Capture the cell that displays the provided text and extract its [X, Y] central coordinate. 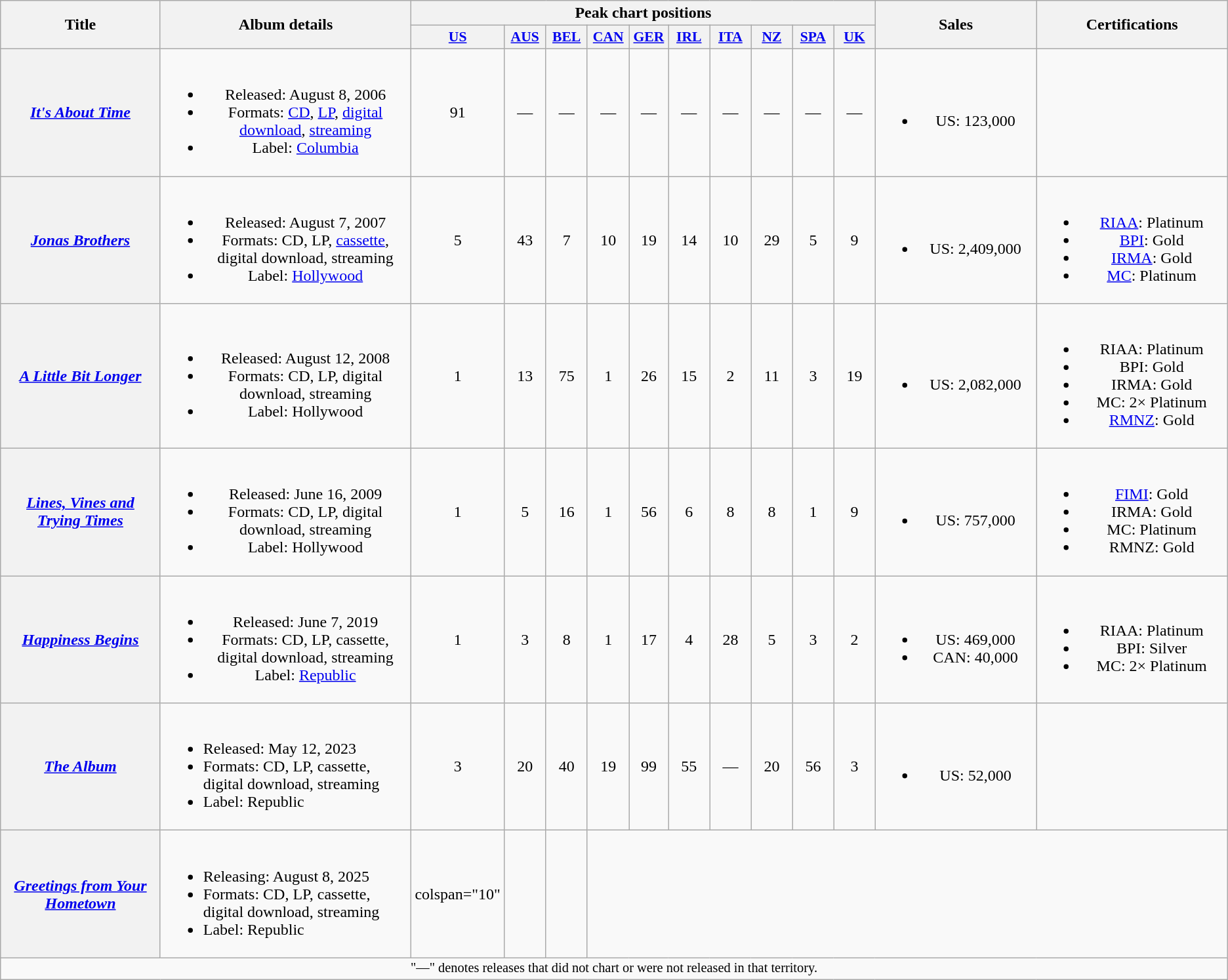
91 [458, 112]
colspan="10" [458, 894]
US: 2,409,000 [956, 239]
Title [80, 25]
Certifications [1132, 25]
US: 757,000 [956, 512]
15 [689, 377]
6 [689, 512]
4 [689, 640]
US: 469,000CAN: 40,000 [956, 640]
75 [567, 377]
IRL [689, 37]
Released: May 12, 2023Formats: CD, LP, cassette, digital download, streamingLabel: Republic [286, 767]
RIAA: PlatinumBPI: SilverMC: 2× Platinum [1132, 640]
RIAA: PlatinumBPI: GoldIRMA: GoldMC: 2× PlatinumRMNZ: Gold [1132, 377]
26 [649, 377]
Released: June 7, 2019Formats: CD, LP, cassette, digital download, streamingLabel: Republic [286, 640]
14 [689, 239]
16 [567, 512]
Released: August 12, 2008Formats: CD, LP, digital download, streamingLabel: Hollywood [286, 377]
55 [689, 767]
FIMI: GoldIRMA: GoldMC: PlatinumRMNZ: Gold [1132, 512]
28 [731, 640]
Releasing: August 8, 2025Formats: CD, LP, cassette, digital download, streamingLabel: Republic [286, 894]
SPA [813, 37]
Peak chart positions [643, 13]
US: 52,000 [956, 767]
99 [649, 767]
"—" denotes releases that did not chart or were not released in that territory. [614, 969]
US [458, 37]
Released: August 7, 2007Formats: CD, LP, cassette, digital download, streamingLabel: Hollywood [286, 239]
US: 123,000 [956, 112]
Sales [956, 25]
Released: June 16, 2009Formats: CD, LP, digital download, streamingLabel: Hollywood [286, 512]
40 [567, 767]
BEL [567, 37]
29 [771, 239]
ITA [731, 37]
The Album [80, 767]
Released: August 8, 2006Formats: CD, LP, digital download, streamingLabel: Columbia [286, 112]
Jonas Brothers [80, 239]
Happiness Begins [80, 640]
Lines, Vines andTrying Times [80, 512]
43 [525, 239]
Album details [286, 25]
RIAA: PlatinumBPI: GoldIRMA: GoldMC: Platinum [1132, 239]
NZ [771, 37]
Greetings from Your Hometown [80, 894]
US: 2,082,000 [956, 377]
A Little Bit Longer [80, 377]
AUS [525, 37]
It's About Time [80, 112]
17 [649, 640]
UK [854, 37]
13 [525, 377]
11 [771, 377]
GER [649, 37]
CAN [608, 37]
7 [567, 239]
